Capture the cell that displays the provided text and extract its (X, Y) central coordinate. 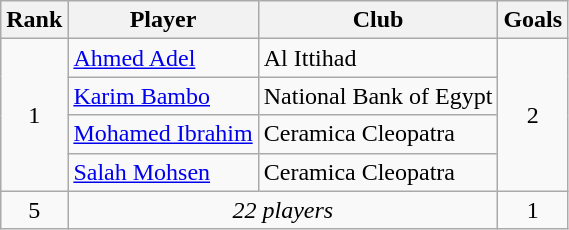
Salah Mohsen (163, 172)
Al Ittihad (378, 58)
Player (163, 20)
Rank (34, 20)
5 (34, 210)
Karim Bambo (163, 96)
Ahmed Adel (163, 58)
2 (533, 115)
Mohamed Ibrahim (163, 134)
Goals (533, 20)
Club (378, 20)
22 players (283, 210)
National Bank of Egypt (378, 96)
